From the cell containing the given text, extract its center point as [X, Y] coordinate. 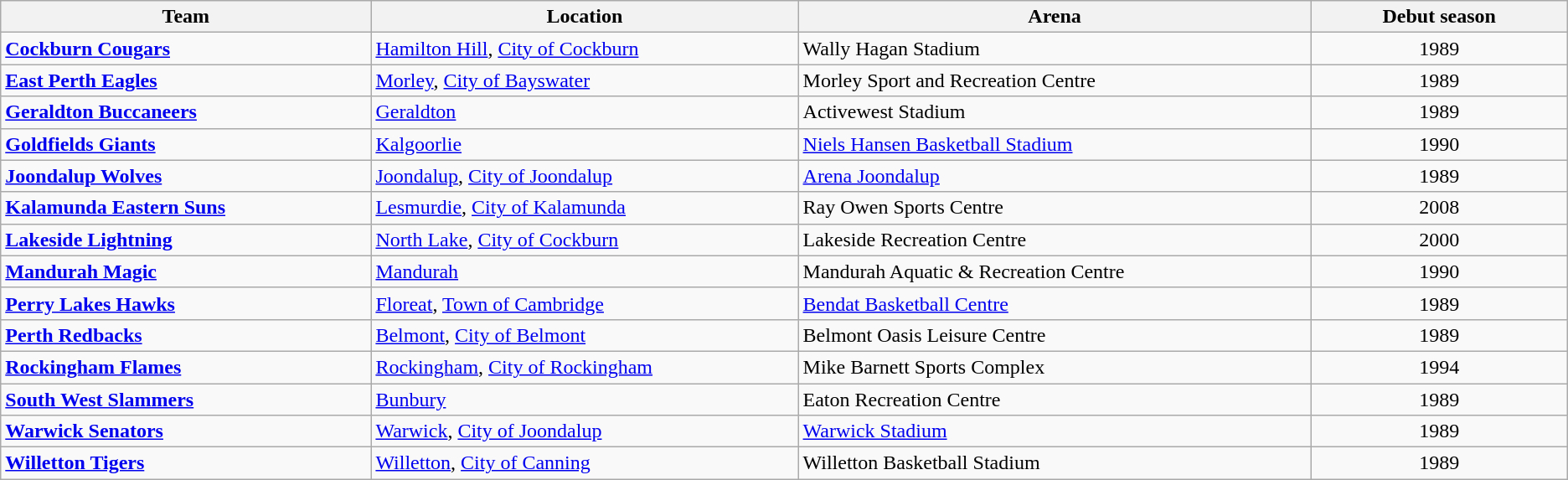
Morley, City of Bayswater [585, 80]
Bendat Basketball Centre [1055, 303]
1994 [1439, 367]
Team [186, 17]
Kalamunda Eastern Suns [186, 208]
Eaton Recreation Centre [1055, 400]
Morley Sport and Recreation Centre [1055, 80]
Lesmurdie, City of Kalamunda [585, 208]
Kalgoorlie [585, 144]
Mandurah Aquatic & Recreation Centre [1055, 271]
Willetton Basketball Stadium [1055, 463]
Mandurah Magic [186, 271]
Arena [1055, 17]
Warwick Senators [186, 431]
2000 [1439, 240]
Joondalup Wolves [186, 176]
Lakeside Recreation Centre [1055, 240]
Belmont, City of Belmont [585, 335]
Activewest Stadium [1055, 112]
Wally Hagan Stadium [1055, 49]
Mandurah [585, 271]
Mike Barnett Sports Complex [1055, 367]
Belmont Oasis Leisure Centre [1055, 335]
Perth Redbacks [186, 335]
2008 [1439, 208]
East Perth Eagles [186, 80]
Joondalup, City of Joondalup [585, 176]
Bunbury [585, 400]
Rockingham Flames [186, 367]
Willetton Tigers [186, 463]
Location [585, 17]
Rockingham, City of Rockingham [585, 367]
Warwick Stadium [1055, 431]
Lakeside Lightning [186, 240]
South West Slammers [186, 400]
Geraldton [585, 112]
Willetton, City of Canning [585, 463]
Debut season [1439, 17]
Hamilton Hill, City of Cockburn [585, 49]
Cockburn Cougars [186, 49]
Floreat, Town of Cambridge [585, 303]
Warwick, City of Joondalup [585, 431]
Ray Owen Sports Centre [1055, 208]
Geraldton Buccaneers [186, 112]
Niels Hansen Basketball Stadium [1055, 144]
Arena Joondalup [1055, 176]
North Lake, City of Cockburn [585, 240]
Goldfields Giants [186, 144]
Perry Lakes Hawks [186, 303]
